Detect which cell encompasses the target text, then output its [X, Y] center coordinate. 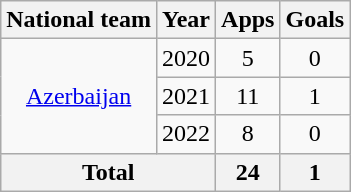
8 [248, 134]
11 [248, 96]
Total [108, 172]
Year [186, 20]
24 [248, 172]
2022 [186, 134]
Apps [248, 20]
5 [248, 58]
2020 [186, 58]
Goals [315, 20]
National team [79, 20]
Azerbaijan [79, 96]
2021 [186, 96]
